Return the (x, y) coordinate for the center point of the cell that contains the specified text.  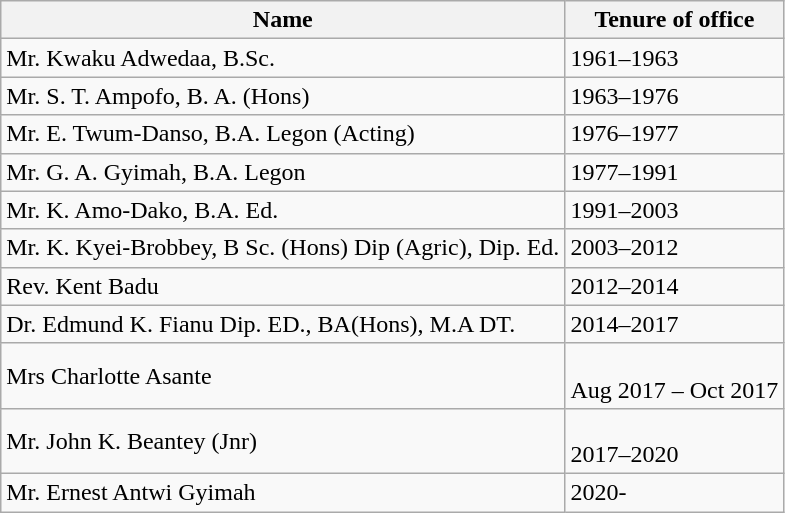
1963–1976 (674, 96)
Name (283, 20)
Tenure of office (674, 20)
Mr. E. Twum-Danso, B.A. Legon (Acting) (283, 134)
1991–2003 (674, 210)
1977–1991 (674, 172)
2014–2017 (674, 324)
Mr. Kwaku Adwedaa, B.Sc. (283, 58)
2017–2020 (674, 440)
Rev. Kent Badu (283, 286)
1961–1963 (674, 58)
Mr. K. Kyei-Brobbey, B Sc. (Hons) Dip (Agric), Dip. Ed. (283, 248)
2020- (674, 492)
Mr. K. Amo-Dako, B.A. Ed. (283, 210)
2012–2014 (674, 286)
Mr. John K. Beantey (Jnr) (283, 440)
2003–2012 (674, 248)
Mrs Charlotte Asante (283, 376)
Mr. G. A. Gyimah, B.A. Legon (283, 172)
Dr. Edmund K. Fianu Dip. ED., BA(Hons), M.A DT. (283, 324)
1976–1977 (674, 134)
Mr. S. T. Ampofo, B. A. (Hons) (283, 96)
Aug 2017 – Oct 2017 (674, 376)
Mr. Ernest Antwi Gyimah (283, 492)
